Find where the given text appears and provide that cell's center as (x, y) coordinate. 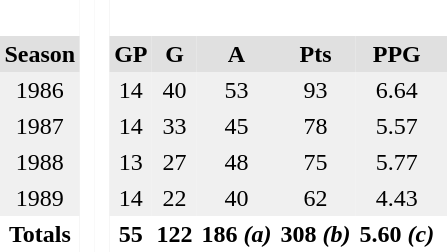
93 (316, 90)
122 (174, 234)
PPG (397, 54)
5.77 (397, 162)
1988 (40, 162)
G (174, 54)
22 (174, 198)
Totals (40, 234)
75 (316, 162)
33 (174, 126)
53 (236, 90)
186 (a) (236, 234)
Pts (316, 54)
62 (316, 198)
1987 (40, 126)
4.43 (397, 198)
13 (131, 162)
GP (131, 54)
5.57 (397, 126)
5.60 (c) (397, 234)
27 (174, 162)
Season (40, 54)
A (236, 54)
6.64 (397, 90)
55 (131, 234)
308 (b) (316, 234)
48 (236, 162)
45 (236, 126)
78 (316, 126)
1989 (40, 198)
1986 (40, 90)
